Determine the (X, Y) coordinate at the center of the cell enclosing the given text.  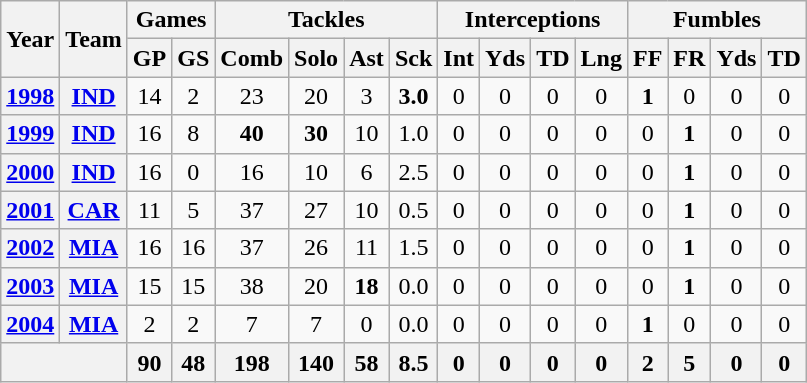
Interceptions (533, 20)
Year (30, 39)
Sck (413, 58)
Ast (367, 58)
CAR (94, 210)
Games (170, 20)
FF (647, 58)
0.5 (413, 210)
8.5 (413, 362)
30 (316, 134)
40 (252, 134)
Int (459, 58)
Lng (601, 58)
48 (194, 362)
1999 (30, 134)
Team (94, 39)
3 (367, 96)
1998 (30, 96)
2002 (30, 248)
Fumbles (716, 20)
198 (252, 362)
23 (252, 96)
1.0 (413, 134)
18 (367, 286)
90 (149, 362)
26 (316, 248)
6 (367, 172)
27 (316, 210)
2004 (30, 324)
GS (194, 58)
GP (149, 58)
3.0 (413, 96)
2003 (30, 286)
58 (367, 362)
Comb (252, 58)
FR (690, 58)
2001 (30, 210)
140 (316, 362)
Solo (316, 58)
2000 (30, 172)
2.5 (413, 172)
38 (252, 286)
1.5 (413, 248)
14 (149, 96)
8 (194, 134)
Tackles (326, 20)
